Pinpoint the cell where the given text exists, returning its (X, Y) midpoint coordinate. 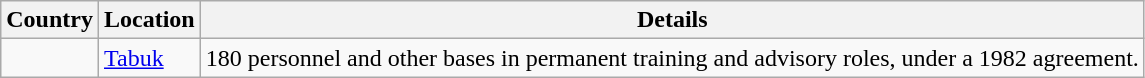
Details (672, 20)
Tabuk (149, 58)
Location (149, 20)
Country (50, 20)
180 personnel and other bases in permanent training and advisory roles, under a 1982 agreement. (672, 58)
